Capture the cell that displays the provided text and extract its [X, Y] central coordinate. 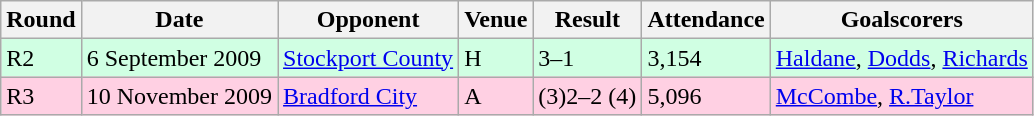
3–1 [588, 58]
H [496, 58]
Goalscorers [902, 20]
A [496, 96]
Attendance [706, 20]
R2 [41, 58]
Date [179, 20]
5,096 [706, 96]
6 September 2009 [179, 58]
Round [41, 20]
R3 [41, 96]
Haldane, Dodds, Richards [902, 58]
(3)2–2 (4) [588, 96]
3,154 [706, 58]
McCombe, R.Taylor [902, 96]
Bradford City [368, 96]
Stockport County [368, 58]
Venue [496, 20]
10 November 2009 [179, 96]
Opponent [368, 20]
Result [588, 20]
